From the cell containing the given text, extract its center point as (X, Y) coordinate. 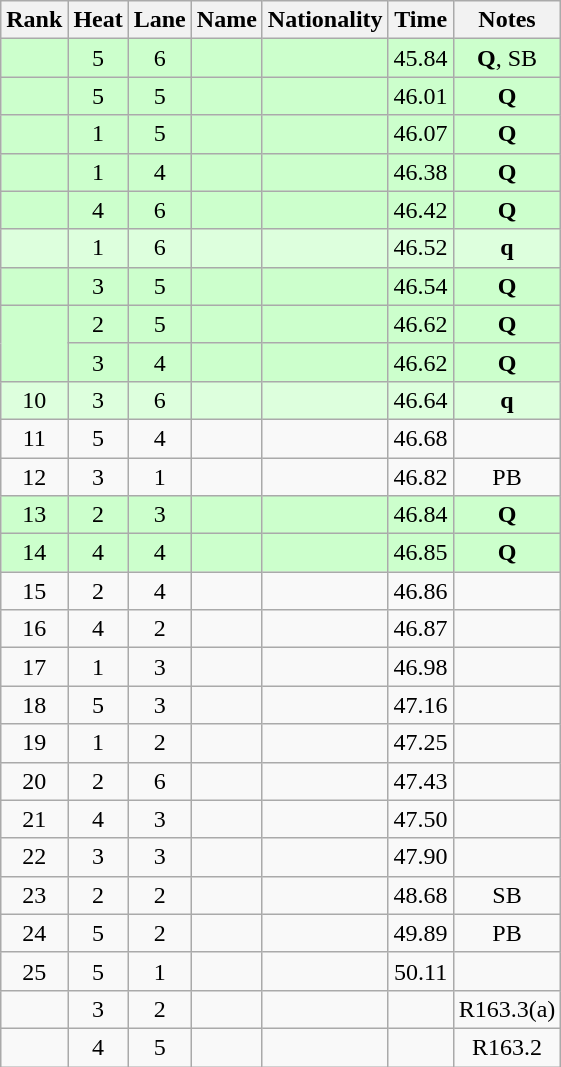
46.01 (420, 96)
46.68 (420, 438)
R163.3(a) (507, 1009)
21 (34, 819)
46.64 (420, 400)
Notes (507, 20)
Name (226, 20)
13 (34, 515)
23 (34, 895)
12 (34, 477)
46.42 (420, 210)
47.50 (420, 819)
46.07 (420, 134)
24 (34, 933)
25 (34, 971)
10 (34, 400)
20 (34, 781)
46.86 (420, 591)
46.82 (420, 477)
Nationality (325, 20)
46.84 (420, 515)
47.43 (420, 781)
14 (34, 553)
SB (507, 895)
15 (34, 591)
47.90 (420, 857)
17 (34, 667)
19 (34, 743)
Lane (160, 20)
47.16 (420, 705)
50.11 (420, 971)
46.85 (420, 553)
46.52 (420, 248)
46.54 (420, 286)
Time (420, 20)
45.84 (420, 58)
47.25 (420, 743)
49.89 (420, 933)
22 (34, 857)
11 (34, 438)
16 (34, 629)
46.87 (420, 629)
48.68 (420, 895)
46.38 (420, 172)
Heat (98, 20)
Q, SB (507, 58)
18 (34, 705)
46.98 (420, 667)
Rank (34, 20)
R163.2 (507, 1047)
